Search for the cell housing the specified text and yield its [X, Y] center coordinate. 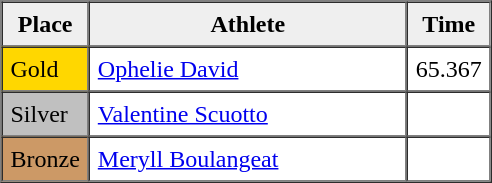
Valentine Scuotto [248, 114]
Time [449, 24]
Silver [46, 114]
Bronze [46, 158]
Athlete [248, 24]
Ophelie David [248, 68]
Place [46, 24]
Gold [46, 68]
Meryll Boulangeat [248, 158]
65.367 [449, 68]
